Pinpoint the cell where the given text exists, returning its [x, y] midpoint coordinate. 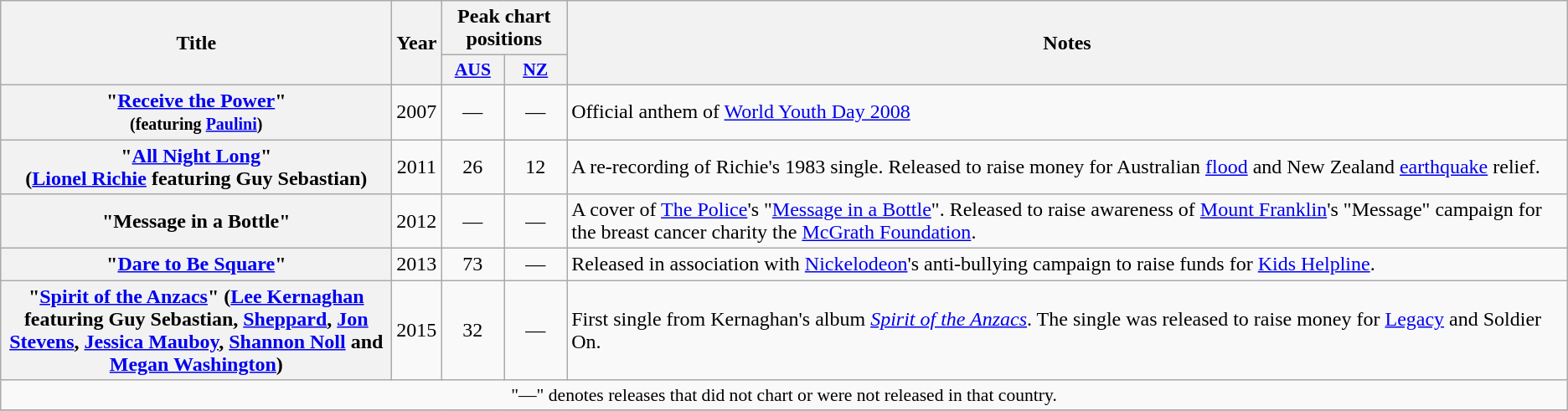
"Message in a Bottle" [196, 221]
2013 [417, 265]
12 [536, 166]
2007 [417, 112]
26 [472, 166]
AUS [472, 70]
First single from Kernaghan's album Spirit of the Anzacs. The single was released to raise money for Legacy and Soldier On. [1067, 330]
2011 [417, 166]
Released in association with Nickelodeon's anti-bullying campaign to raise funds for Kids Helpline. [1067, 265]
NZ [536, 70]
"Receive the Power"(featuring Paulini) [196, 112]
Year [417, 44]
Title [196, 44]
"—" denotes releases that did not chart or were not released in that country. [784, 395]
2015 [417, 330]
Notes [1067, 44]
"Dare to Be Square" [196, 265]
Peak chart positions [504, 28]
"All Night Long"(Lionel Richie featuring Guy Sebastian) [196, 166]
32 [472, 330]
73 [472, 265]
"Spirit of the Anzacs" (Lee Kernaghan featuring Guy Sebastian, Sheppard, Jon Stevens, Jessica Mauboy, Shannon Noll and Megan Washington) [196, 330]
A re-recording of Richie's 1983 single. Released to raise money for Australian flood and New Zealand earthquake relief. [1067, 166]
2012 [417, 221]
Official anthem of World Youth Day 2008 [1067, 112]
